Locate the cell with the specified text and output its [x, y] center coordinate. 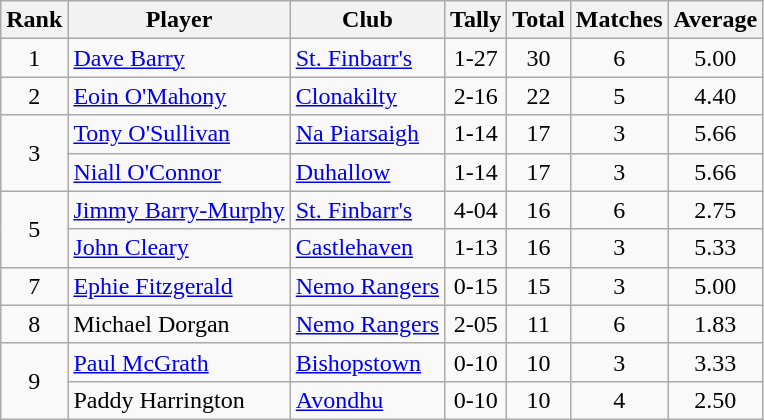
Ephie Fitzgerald [179, 286]
2.50 [716, 400]
0-15 [476, 286]
Eoin O'Mahony [179, 96]
4-04 [476, 210]
Tony O'Sullivan [179, 134]
Niall O'Connor [179, 172]
2 [34, 96]
Bishopstown [367, 362]
Matches [619, 20]
Clonakilty [367, 96]
Michael Dorgan [179, 324]
Jimmy Barry-Murphy [179, 210]
Na Piarsaigh [367, 134]
1.83 [716, 324]
Rank [34, 20]
Tally [476, 20]
2-16 [476, 96]
1-13 [476, 248]
Club [367, 20]
Castlehaven [367, 248]
4 [619, 400]
Average [716, 20]
3.33 [716, 362]
15 [539, 286]
2.75 [716, 210]
Duhallow [367, 172]
11 [539, 324]
Avondhu [367, 400]
John Cleary [179, 248]
4.40 [716, 96]
9 [34, 381]
Dave Barry [179, 58]
Player [179, 20]
22 [539, 96]
Paul McGrath [179, 362]
5.33 [716, 248]
2-05 [476, 324]
Paddy Harrington [179, 400]
Total [539, 20]
30 [539, 58]
8 [34, 324]
7 [34, 286]
1-27 [476, 58]
1 [34, 58]
